Locate the cell with the specified text and output its (X, Y) center coordinate. 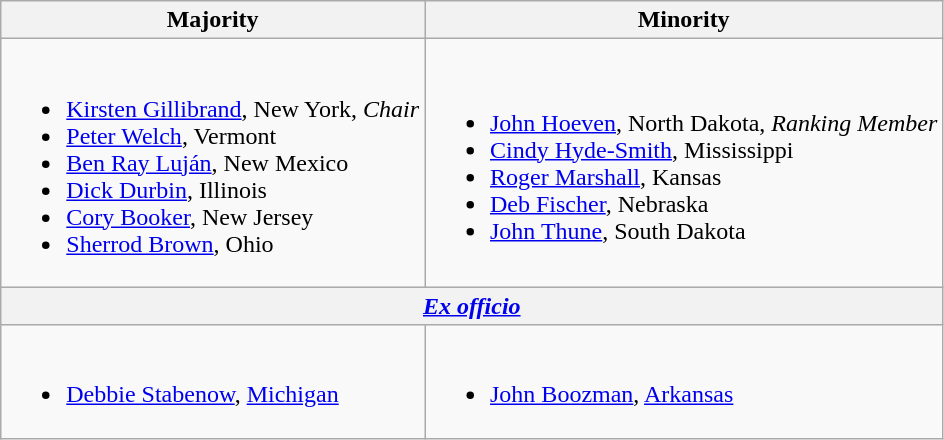
Debbie Stabenow, Michigan (213, 382)
John Boozman, Arkansas (683, 382)
Majority (213, 20)
Minority (683, 20)
Ex officio (472, 306)
John Hoeven, North Dakota, Ranking MemberCindy Hyde-Smith, MississippiRoger Marshall, KansasDeb Fischer, NebraskaJohn Thune, South Dakota (683, 163)
Kirsten Gillibrand, New York, ChairPeter Welch, VermontBen Ray Luján, New MexicoDick Durbin, IllinoisCory Booker, New JerseySherrod Brown, Ohio (213, 163)
